Scan for the cell matching the given text and deliver its [x, y] coordinate at center. 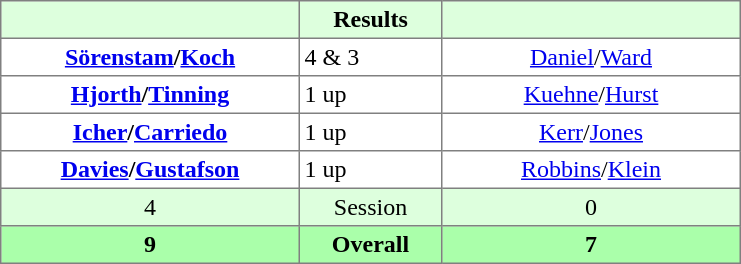
Davies/Gustafson [150, 170]
Kuehne/Hurst [591, 95]
Overall [370, 245]
Robbins/Klein [591, 170]
7 [591, 245]
4 & 3 [370, 57]
9 [150, 245]
Session [370, 207]
Results [370, 20]
4 [150, 207]
Hjorth/Tinning [150, 95]
0 [591, 207]
Kerr/Jones [591, 132]
Icher/Carriedo [150, 132]
Daniel/Ward [591, 57]
Sörenstam/Koch [150, 57]
